Return the [x, y] coordinate for the center point of the cell that contains the specified text.  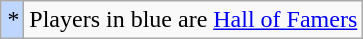
Players in blue are Hall of Famers [194, 20]
* [12, 20]
